Output the (x, y) coordinate of the center of the cell containing the given text.  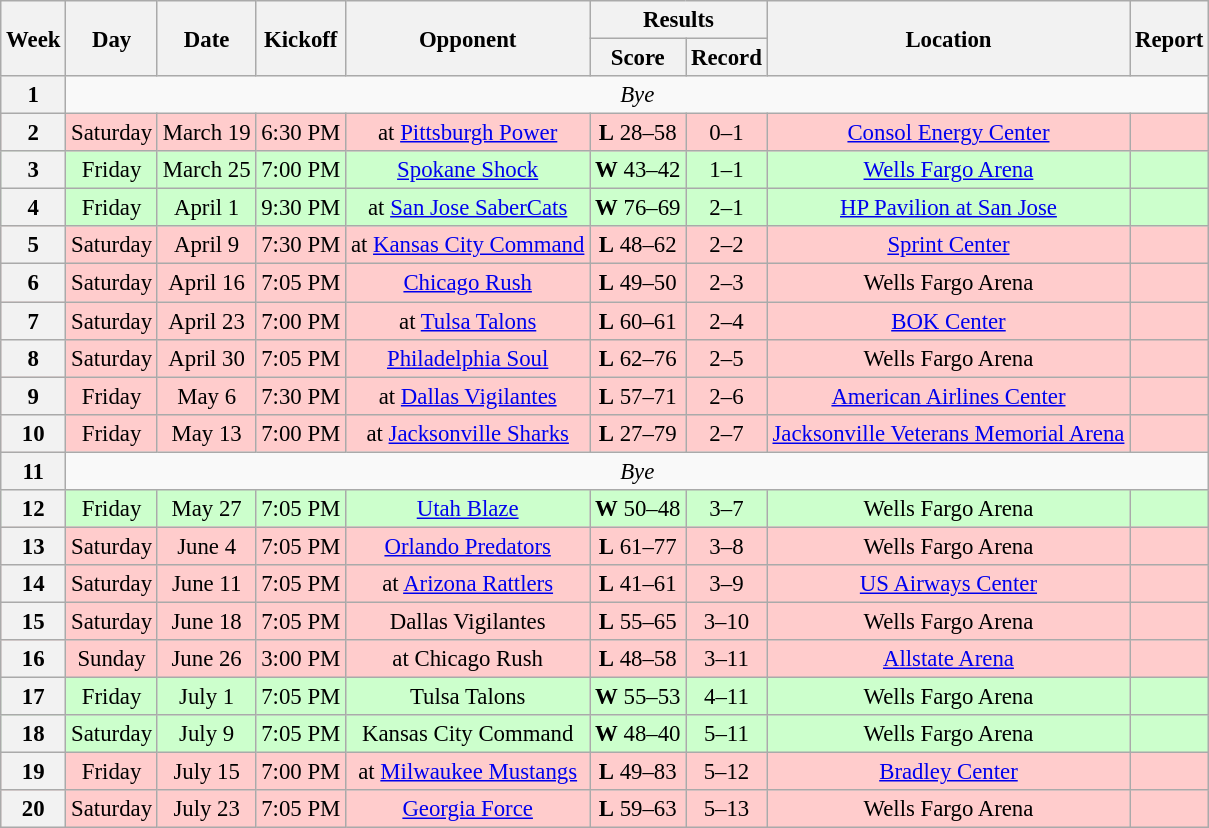
16 (34, 659)
Chicago Rush (468, 283)
10 (34, 433)
2–6 (726, 396)
Report (1170, 38)
June 4 (206, 546)
W 55–53 (638, 697)
at Pittsburgh Power (468, 133)
Dallas Vigilantes (468, 621)
2–2 (726, 245)
June 11 (206, 584)
May 6 (206, 396)
Consol Energy Center (948, 133)
Georgia Force (468, 809)
W 48–40 (638, 734)
2–7 (726, 433)
2–4 (726, 321)
Kansas City Command (468, 734)
5–12 (726, 772)
Bradley Center (948, 772)
11 (34, 471)
L 49–50 (638, 283)
US Airways Center (948, 584)
Jacksonville Veterans Memorial Arena (948, 433)
Week (34, 38)
April 23 (206, 321)
15 (34, 621)
June 26 (206, 659)
April 1 (206, 208)
Record (726, 58)
9 (34, 396)
Philadelphia Soul (468, 358)
Orlando Predators (468, 546)
3–9 (726, 584)
Tulsa Talons (468, 697)
L 49–83 (638, 772)
July 1 (206, 697)
3–8 (726, 546)
at Tulsa Talons (468, 321)
1 (34, 95)
6 (34, 283)
14 (34, 584)
April 30 (206, 358)
1–1 (726, 170)
12 (34, 509)
20 (34, 809)
March 19 (206, 133)
7 (34, 321)
at Jacksonville Sharks (468, 433)
17 (34, 697)
2–1 (726, 208)
May 27 (206, 509)
0–1 (726, 133)
at Chicago Rush (468, 659)
Date (206, 38)
4 (34, 208)
3 (34, 170)
Results (678, 20)
July 23 (206, 809)
April 16 (206, 283)
L 27–79 (638, 433)
3:00 PM (301, 659)
BOK Center (948, 321)
July 15 (206, 772)
L 28–58 (638, 133)
L 62–76 (638, 358)
May 13 (206, 433)
L 41–61 (638, 584)
5–13 (726, 809)
13 (34, 546)
Score (638, 58)
at San Jose SaberCats (468, 208)
3–11 (726, 659)
at Milwaukee Mustangs (468, 772)
March 25 (206, 170)
at Dallas Vigilantes (468, 396)
Location (948, 38)
W 50–48 (638, 509)
Sprint Center (948, 245)
L 55–65 (638, 621)
L 48–62 (638, 245)
Opponent (468, 38)
Allstate Arena (948, 659)
Sunday (112, 659)
5 (34, 245)
2–5 (726, 358)
18 (34, 734)
L 61–77 (638, 546)
L 59–63 (638, 809)
L 48–58 (638, 659)
July 9 (206, 734)
L 57–71 (638, 396)
2–3 (726, 283)
L 60–61 (638, 321)
Spokane Shock (468, 170)
9:30 PM (301, 208)
3–7 (726, 509)
June 18 (206, 621)
4–11 (726, 697)
Kickoff (301, 38)
at Kansas City Command (468, 245)
Utah Blaze (468, 509)
5–11 (726, 734)
Day (112, 38)
W 76–69 (638, 208)
HP Pavilion at San Jose (948, 208)
3–10 (726, 621)
W 43–42 (638, 170)
19 (34, 772)
2 (34, 133)
8 (34, 358)
at Arizona Rattlers (468, 584)
April 9 (206, 245)
American Airlines Center (948, 396)
6:30 PM (301, 133)
